For the text-containing cell, return its midpoint in [X, Y] coordinate format. 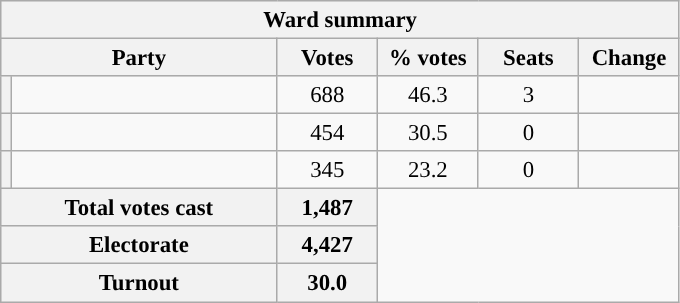
Turnout [139, 283]
688 [328, 95]
454 [328, 133]
% votes [428, 58]
345 [328, 170]
46.3 [428, 95]
23.2 [428, 170]
Ward summary [340, 20]
Party [139, 58]
3 [528, 95]
Electorate [139, 245]
30.5 [428, 133]
Votes [328, 58]
Seats [528, 58]
Change [630, 58]
30.0 [328, 283]
1,487 [328, 208]
Total votes cast [139, 208]
4,427 [328, 245]
